Provide the (x, y) coordinate of the cell's center where the given text is located.  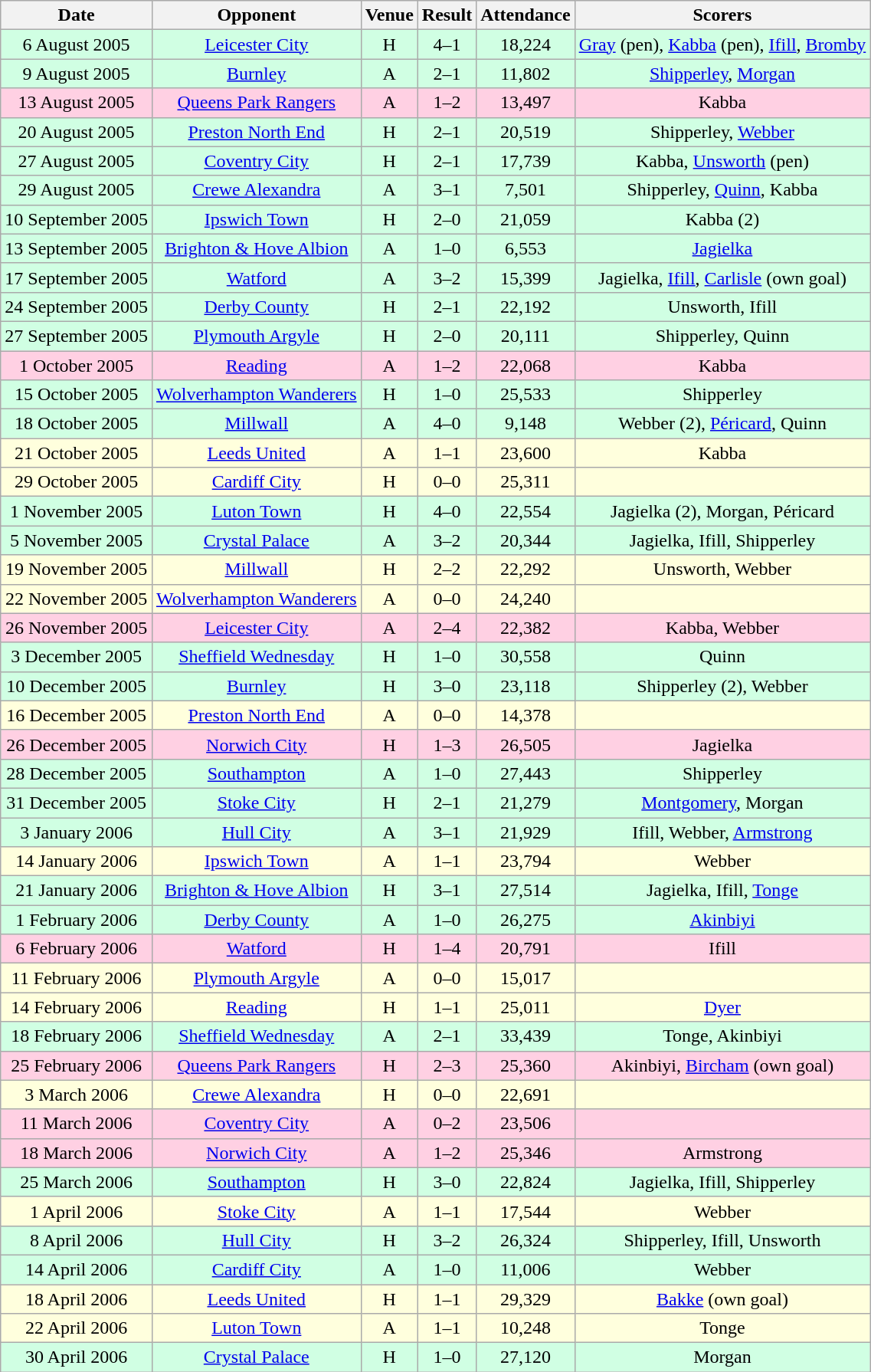
Montgomery, Morgan (722, 803)
23,600 (526, 453)
2–4 (447, 628)
22 November 2005 (77, 599)
13 September 2005 (77, 248)
14 April 2006 (77, 1269)
Jagielka (2), Morgan, Péricard (722, 511)
10 September 2005 (77, 219)
22,292 (526, 569)
23,118 (526, 686)
1 April 2006 (77, 1211)
6,553 (526, 248)
25,360 (526, 1065)
Opponent (256, 15)
3 December 2005 (77, 657)
25,311 (526, 482)
26,275 (526, 920)
Attendance (526, 15)
5 November 2005 (77, 540)
10 December 2005 (77, 686)
22,382 (526, 628)
1–3 (447, 744)
22,192 (526, 307)
Shipperley, Quinn (722, 336)
29 October 2005 (77, 482)
26 November 2005 (77, 628)
3 January 2006 (77, 832)
2–3 (447, 1065)
10,248 (526, 1328)
27,443 (526, 773)
25 March 2006 (77, 1182)
0–2 (447, 1124)
Kabba (2) (722, 219)
24 September 2005 (77, 307)
11,802 (526, 74)
Akinbiyi (722, 920)
20,791 (526, 949)
Jagielka, Ifill, Carlisle (own goal) (722, 277)
Shipperley, Quinn, Kabba (722, 190)
Tonge, Akinbiyi (722, 1036)
18 March 2006 (77, 1153)
27 August 2005 (77, 161)
11 February 2006 (77, 978)
21 October 2005 (77, 453)
11,006 (526, 1269)
3 March 2006 (77, 1095)
Tonge (722, 1328)
1 February 2006 (77, 920)
1 November 2005 (77, 511)
13 August 2005 (77, 103)
Webber (2), Péricard, Quinn (722, 424)
14 January 2006 (77, 862)
22,068 (526, 366)
2–2 (447, 569)
Shipperley, Webber (722, 132)
Akinbiyi, Bircham (own goal) (722, 1065)
Venue (389, 15)
18 October 2005 (77, 424)
26 December 2005 (77, 744)
26,505 (526, 744)
11 March 2006 (77, 1124)
22,691 (526, 1095)
25,346 (526, 1153)
21 January 2006 (77, 891)
14 February 2006 (77, 1007)
9 August 2005 (77, 74)
18 April 2006 (77, 1299)
25 February 2006 (77, 1065)
1–4 (447, 949)
Ifill (722, 949)
25,533 (526, 395)
20,519 (526, 132)
22,554 (526, 511)
30,558 (526, 657)
7,501 (526, 190)
15,399 (526, 277)
Armstrong (722, 1153)
27,120 (526, 1357)
6 February 2006 (77, 949)
22 April 2006 (77, 1328)
Quinn (722, 657)
25,011 (526, 1007)
23,506 (526, 1124)
14,378 (526, 715)
Shipperley, Ifill, Unsworth (722, 1240)
29 August 2005 (77, 190)
Bakke (own goal) (722, 1299)
Shipperley, Morgan (722, 74)
18 February 2006 (77, 1036)
17 September 2005 (77, 277)
Scorers (722, 15)
29,329 (526, 1299)
4–1 (447, 44)
20,344 (526, 540)
27,514 (526, 891)
21,929 (526, 832)
Kabba, Unsworth (pen) (722, 161)
Date (77, 15)
Gray (pen), Kabba (pen), Ifill, Bromby (722, 44)
30 April 2006 (77, 1357)
Kabba, Webber (722, 628)
28 December 2005 (77, 773)
17,739 (526, 161)
27 September 2005 (77, 336)
20,111 (526, 336)
19 November 2005 (77, 569)
Morgan (722, 1357)
Unsworth, Webber (722, 569)
Result (447, 15)
8 April 2006 (77, 1240)
22,824 (526, 1182)
15 October 2005 (77, 395)
33,439 (526, 1036)
23,794 (526, 862)
18,224 (526, 44)
6 August 2005 (77, 44)
20 August 2005 (77, 132)
17,544 (526, 1211)
15,017 (526, 978)
16 December 2005 (77, 715)
21,279 (526, 803)
21,059 (526, 219)
Unsworth, Ifill (722, 307)
13,497 (526, 103)
Ifill, Webber, Armstrong (722, 832)
Shipperley (2), Webber (722, 686)
26,324 (526, 1240)
24,240 (526, 599)
9,148 (526, 424)
1 October 2005 (77, 366)
Jagielka, Ifill, Tonge (722, 891)
31 December 2005 (77, 803)
Dyer (722, 1007)
